Output the [X, Y] coordinate of the center of the cell containing the given text.  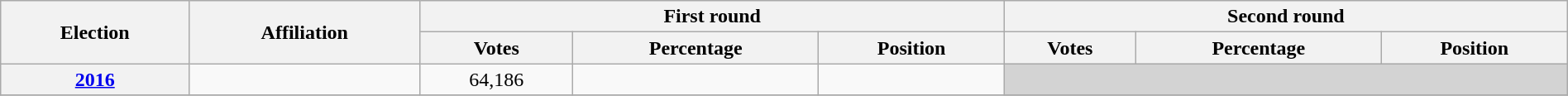
2016 [95, 79]
64,186 [496, 79]
First round [713, 17]
Election [95, 32]
Affiliation [304, 32]
Second round [1287, 17]
